Return [X, Y] of the center of cell containing provided text 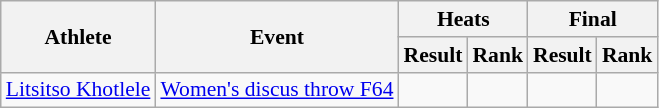
Heats [464, 19]
Litsitso Khotlele [78, 90]
Final [592, 19]
Athlete [78, 36]
Event [276, 36]
Women's discus throw F64 [276, 90]
